Search for the cell housing the specified text and yield its (x, y) center coordinate. 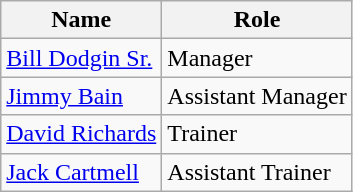
Assistant Trainer (257, 172)
Jimmy Bain (82, 96)
David Richards (82, 134)
Trainer (257, 134)
Name (82, 20)
Role (257, 20)
Manager (257, 58)
Bill Dodgin Sr. (82, 58)
Jack Cartmell (82, 172)
Assistant Manager (257, 96)
